Scan for the cell matching the given text and deliver its (X, Y) coordinate at center. 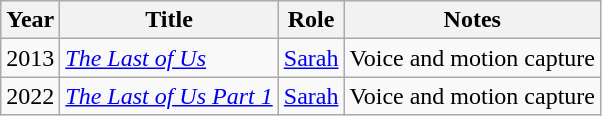
The Last of Us Part 1 (169, 96)
The Last of Us (169, 58)
Title (169, 20)
Notes (472, 20)
Role (311, 20)
2022 (30, 96)
Year (30, 20)
2013 (30, 58)
